Output the [x, y] coordinate of the center of the cell containing the given text.  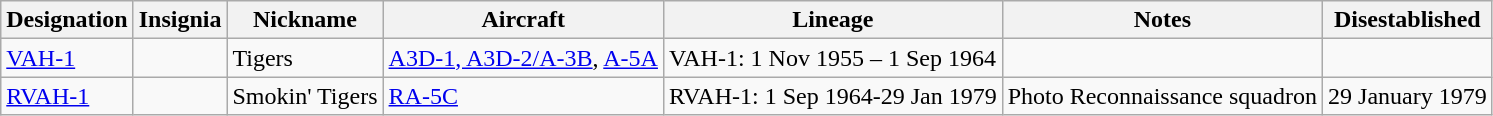
Nickname [305, 20]
RVAH-1 [67, 96]
Photo Reconnaissance squadron [1162, 96]
Disestablished [1408, 20]
RVAH-1: 1 Sep 1964-29 Jan 1979 [832, 96]
Insignia [180, 20]
Lineage [832, 20]
VAH-1: 1 Nov 1955 – 1 Sep 1964 [832, 58]
Designation [67, 20]
A3D-1, A3D-2/A-3B, A-5A [523, 58]
Tigers [305, 58]
VAH-1 [67, 58]
Aircraft [523, 20]
Notes [1162, 20]
29 January 1979 [1408, 96]
RA-5C [523, 96]
Smokin' Tigers [305, 96]
